For the text-containing cell, return its midpoint in (x, y) coordinate format. 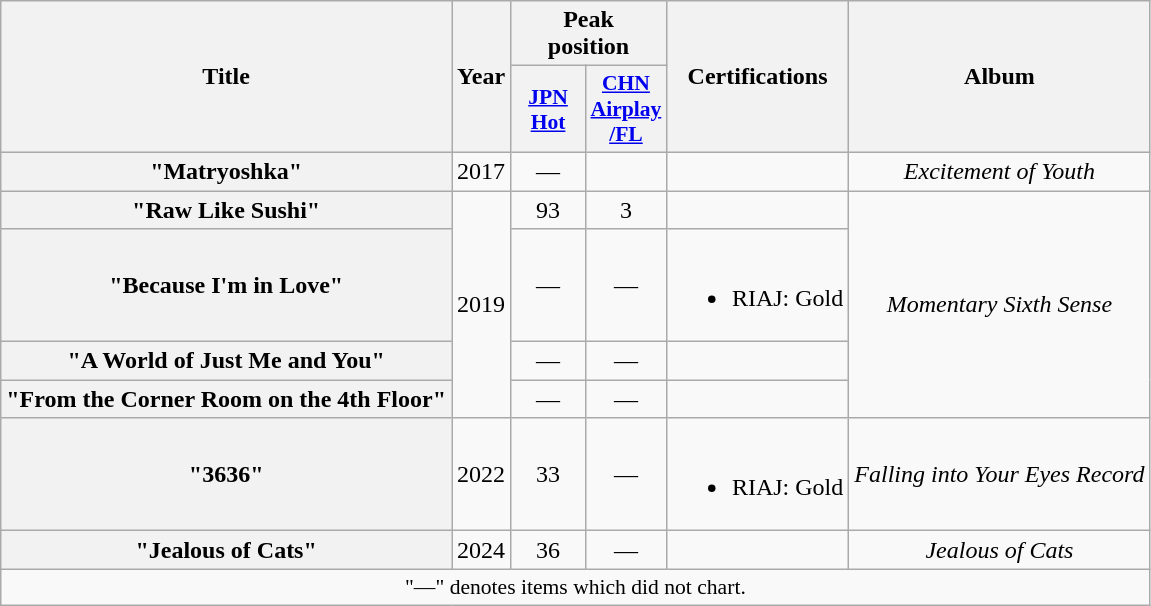
Title (226, 77)
"3636" (226, 474)
"Because I'm in Love" (226, 286)
36 (548, 550)
"Jealous of Cats" (226, 550)
93 (548, 209)
Year (482, 77)
Album (1000, 77)
"Raw Like Sushi" (226, 209)
Momentary Sixth Sense (1000, 304)
Excitement of Youth (1000, 171)
"A World of Just Me and You" (226, 361)
Certifications (757, 77)
JPNHot (548, 110)
CHNAirplay/FL (626, 110)
2019 (482, 304)
Falling into Your Eyes Record (1000, 474)
2017 (482, 171)
2024 (482, 550)
2022 (482, 474)
Peakposition (589, 34)
"From the Corner Room on the 4th Floor" (226, 399)
3 (626, 209)
"—" denotes items which did not chart. (576, 587)
33 (548, 474)
Jealous of Cats (1000, 550)
"Matryoshka" (226, 171)
